From the cell containing the given text, extract its center point as (X, Y) coordinate. 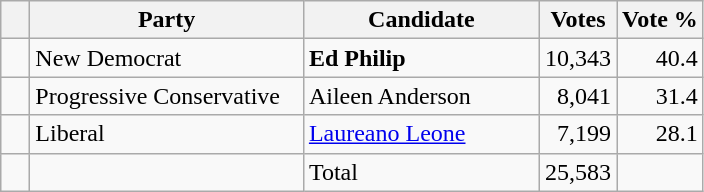
25,583 (578, 172)
Liberal (167, 134)
28.1 (660, 134)
Aileen Anderson (421, 96)
8,041 (578, 96)
40.4 (660, 58)
New Democrat (167, 58)
10,343 (578, 58)
Vote % (660, 20)
7,199 (578, 134)
31.4 (660, 96)
Laureano Leone (421, 134)
Ed Philip (421, 58)
Party (167, 20)
Votes (578, 20)
Progressive Conservative (167, 96)
Total (421, 172)
Candidate (421, 20)
